Find where the given text appears and provide that cell's center as [x, y] coordinate. 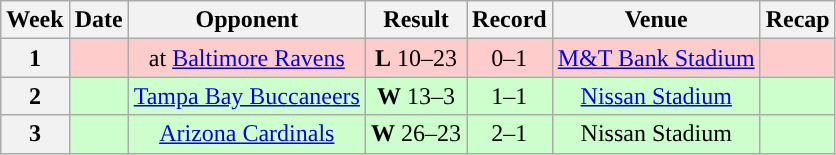
M&T Bank Stadium [656, 58]
3 [35, 134]
1 [35, 58]
at Baltimore Ravens [246, 58]
Venue [656, 20]
Arizona Cardinals [246, 134]
2–1 [510, 134]
W 13–3 [416, 96]
0–1 [510, 58]
L 10–23 [416, 58]
Record [510, 20]
Tampa Bay Buccaneers [246, 96]
2 [35, 96]
1–1 [510, 96]
Date [98, 20]
W 26–23 [416, 134]
Result [416, 20]
Week [35, 20]
Opponent [246, 20]
Recap [798, 20]
